Determine the (X, Y) coordinate at the center of the cell enclosing the given text.  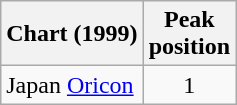
Peakposition (189, 34)
Japan Oricon (72, 85)
1 (189, 85)
Chart (1999) (72, 34)
